Extract the [x, y] coordinate from the center of the cell holding the provided text.  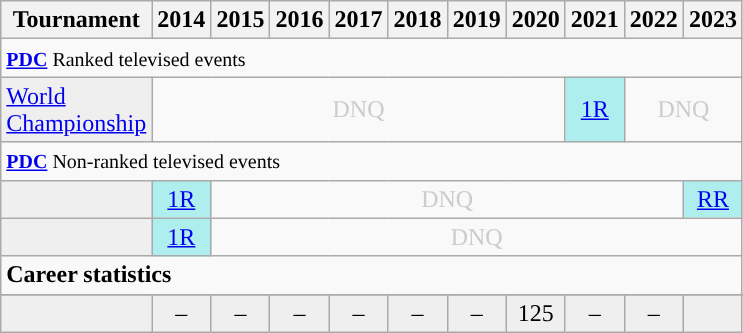
2021 [594, 20]
Tournament [76, 20]
2015 [240, 20]
2022 [654, 20]
125 [536, 313]
2020 [536, 20]
RR [712, 199]
2018 [418, 20]
2017 [358, 20]
2016 [300, 20]
2014 [182, 20]
Career statistics [372, 275]
2023 [712, 20]
PDC Non-ranked televised events [372, 161]
World Championship [76, 110]
PDC Ranked televised events [372, 58]
2019 [476, 20]
